Return (X, Y) of the center of cell containing provided text 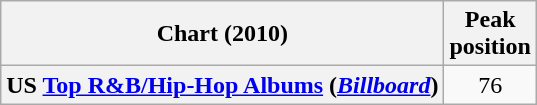
US Top R&B/Hip-Hop Albums (Billboard) (222, 85)
Chart (2010) (222, 34)
Peakposition (490, 34)
76 (490, 85)
